Extract the [x, y] coordinate from the center of the cell holding the provided text.  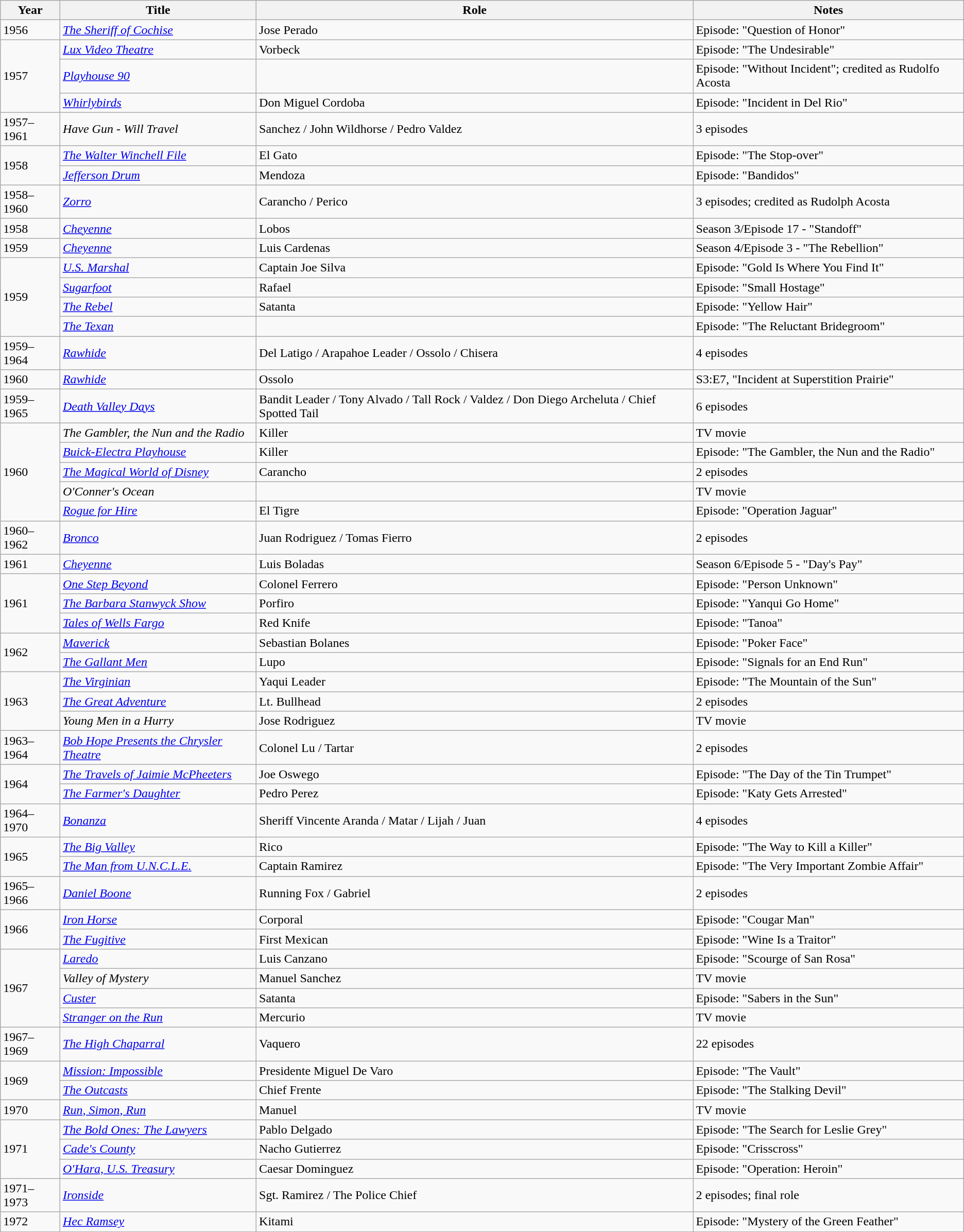
Del Latigo / Arapahoe Leader / Ossolo / Chisera [475, 353]
Mercurio [475, 1018]
Luis Cardenas [475, 248]
Luis Boladas [475, 564]
The Virginian [158, 682]
The Fugitive [158, 939]
Episode: "Katy Gets Arrested" [828, 794]
Stranger on the Run [158, 1018]
Porfiro [475, 603]
O'Conner's Ocean [158, 491]
Sugarfoot [158, 287]
Episode: "Small Hostage" [828, 287]
Episode: "Without Incident"; credited as Rudolfo Acosta [828, 76]
Whirlybirds [158, 102]
Rafael [475, 287]
Lux Video Theatre [158, 49]
O'Hara, U.S. Treasury [158, 1169]
Playhouse 90 [158, 76]
3 episodes [828, 129]
1963–1964 [30, 748]
Year [30, 10]
1959–1965 [30, 406]
Sebastian Bolanes [475, 642]
Lt. Bullhead [475, 701]
Jefferson Drum [158, 175]
Running Fox / Gabriel [475, 893]
Season 6/Episode 5 - "Day's Pay" [828, 564]
Buick-Electra Playhouse [158, 452]
Episode: "The Stop-over" [828, 156]
2 episodes; final role [828, 1195]
S3:E7, "Incident at Superstition Prairie" [828, 380]
U.S. Marshal [158, 267]
The Gallant Men [158, 662]
Episode: "The Stalking Devil" [828, 1090]
Episode: "The Mountain of the Sun" [828, 682]
Tales of Wells Fargo [158, 623]
Episode: "Incident in Del Rio" [828, 102]
Episode: "Poker Face" [828, 642]
Vaquero [475, 1045]
1962 [30, 652]
1964–1970 [30, 820]
The Big Valley [158, 847]
Episode: "Question of Honor" [828, 30]
Carancho / Perico [475, 202]
Bandit Leader / Tony Alvado / Tall Rock / Valdez / Don Diego Archeluta / Chief Spotted Tail [475, 406]
Nacho Gutierrez [475, 1149]
Episode: "The Gambler, the Nun and the Radio" [828, 452]
Bob Hope Presents the Chrysler Theatre [158, 748]
Notes [828, 10]
Episode: "Operation Jaguar" [828, 511]
Episode: "Wine Is a Traitor" [828, 939]
Episode: "Yanqui Go Home" [828, 603]
Episode: "Yellow Hair" [828, 307]
1966 [30, 929]
Episode: "Mystery of the Green Feather" [828, 1222]
Season 3/Episode 17 - "Standoff" [828, 228]
Mission: Impossible [158, 1071]
1964 [30, 784]
Episode: "The Undesirable" [828, 49]
Vorbeck [475, 49]
Young Men in a Hurry [158, 721]
1969 [30, 1081]
1963 [30, 701]
One Step Beyond [158, 584]
Presidente Miguel De Varo [475, 1071]
The Man from U.N.C.L.E. [158, 866]
1967–1969 [30, 1045]
Pedro Perez [475, 794]
Bonanza [158, 820]
Have Gun - Will Travel [158, 129]
Rico [475, 847]
Episode: "Crisscross" [828, 1149]
Death Valley Days [158, 406]
First Mexican [475, 939]
Sanchez / John Wildhorse / Pedro Valdez [475, 129]
Episode: "The Reluctant Bridegroom" [828, 327]
Zorro [158, 202]
The Magical World of Disney [158, 472]
Episode: "The Way to Kill a Killer" [828, 847]
Juan Rodriguez / Tomas Fierro [475, 538]
1956 [30, 30]
Colonel Ferrero [475, 584]
Luis Canzano [475, 959]
1971 [30, 1149]
22 episodes [828, 1045]
The Farmer's Daughter [158, 794]
Captain Ramirez [475, 866]
Episode: "Person Unknown" [828, 584]
El Tigre [475, 511]
Episode: "Cougar Man" [828, 919]
1957 [30, 76]
The Gambler, the Nun and the Radio [158, 433]
Mendoza [475, 175]
The Travels of Jaimie McPheeters [158, 774]
Ironside [158, 1195]
Laredo [158, 959]
Episode: "Signals for an End Run" [828, 662]
1958–1960 [30, 202]
Rogue for Hire [158, 511]
Corporal [475, 919]
Caesar Dominguez [475, 1169]
Colonel Lu / Tartar [475, 748]
Episode: "Bandidos" [828, 175]
Manuel Sanchez [475, 978]
The Outcasts [158, 1090]
1960–1962 [30, 538]
1965–1966 [30, 893]
Role [475, 10]
Title [158, 10]
Sgt. Ramirez / The Police Chief [475, 1195]
Kitami [475, 1222]
Pablo Delgado [475, 1130]
Sheriff Vincente Aranda / Matar / Lijah / Juan [475, 820]
Episode: "Gold Is Where You Find It" [828, 267]
1971–1973 [30, 1195]
The Sheriff of Cochise [158, 30]
Episode: "Scourge of San Rosa" [828, 959]
1972 [30, 1222]
Episode: "The Vault" [828, 1071]
Joe Oswego [475, 774]
Bronco [158, 538]
Manuel [475, 1110]
The Bold Ones: The Lawyers [158, 1130]
El Gato [475, 156]
Iron Horse [158, 919]
1967 [30, 988]
Jose Perado [475, 30]
Episode: "Sabers in the Sun" [828, 998]
Episode: "Operation: Heroin" [828, 1169]
Custer [158, 998]
Episode: "The Very Important Zombie Affair" [828, 866]
1959–1964 [30, 353]
Captain Joe Silva [475, 267]
Red Knife [475, 623]
The Texan [158, 327]
Episode: "Tanoa" [828, 623]
Lupo [475, 662]
Don Miguel Cordoba [475, 102]
The Rebel [158, 307]
The Barbara Stanwyck Show [158, 603]
The Great Adventure [158, 701]
Cade's County [158, 1149]
6 episodes [828, 406]
3 episodes; credited as Rudolph Acosta [828, 202]
Hec Ramsey [158, 1222]
Season 4/Episode 3 - "The Rebellion" [828, 248]
Maverick [158, 642]
The Walter Winchell File [158, 156]
1957–1961 [30, 129]
1965 [30, 857]
Jose Rodriguez [475, 721]
Episode: "The Search for Leslie Grey" [828, 1130]
Daniel Boone [158, 893]
1970 [30, 1110]
Carancho [475, 472]
Yaqui Leader [475, 682]
Valley of Mystery [158, 978]
Run, Simon, Run [158, 1110]
Episode: "The Day of the Tin Trumpet" [828, 774]
Chief Frente [475, 1090]
Ossolo [475, 380]
Lobos [475, 228]
The High Chaparral [158, 1045]
